Detect which cell encompasses the target text, then output its [X, Y] center coordinate. 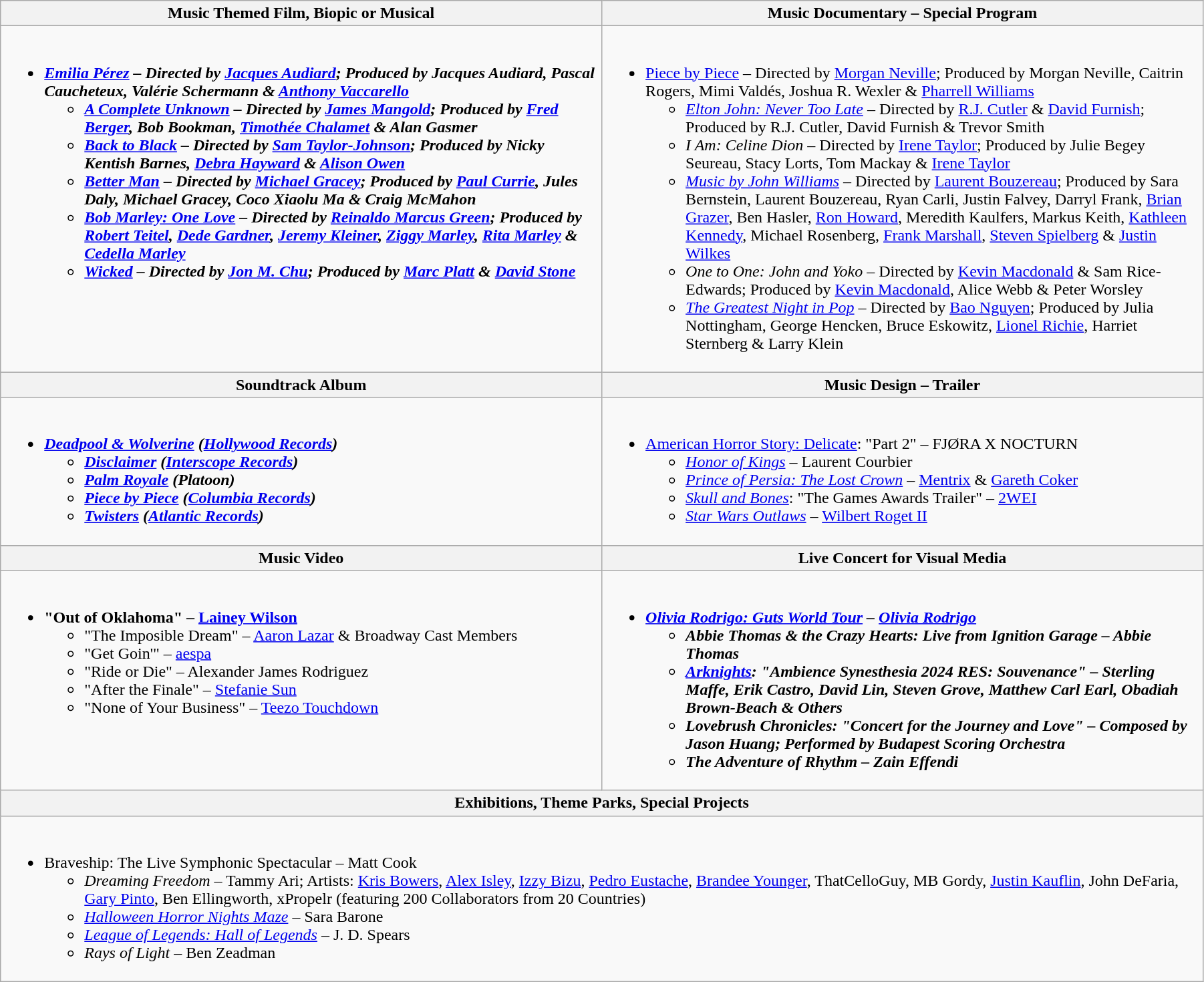
Music Video [301, 558]
Music Design – Trailer [903, 385]
Exhibitions, Theme Parks, Special Projects [602, 803]
Live Concert for Visual Media [903, 558]
Music Themed Film, Biopic or Musical [301, 13]
Music Documentary – Special Program [903, 13]
Soundtrack Album [301, 385]
